Scan for the cell matching the given text and deliver its [X, Y] coordinate at center. 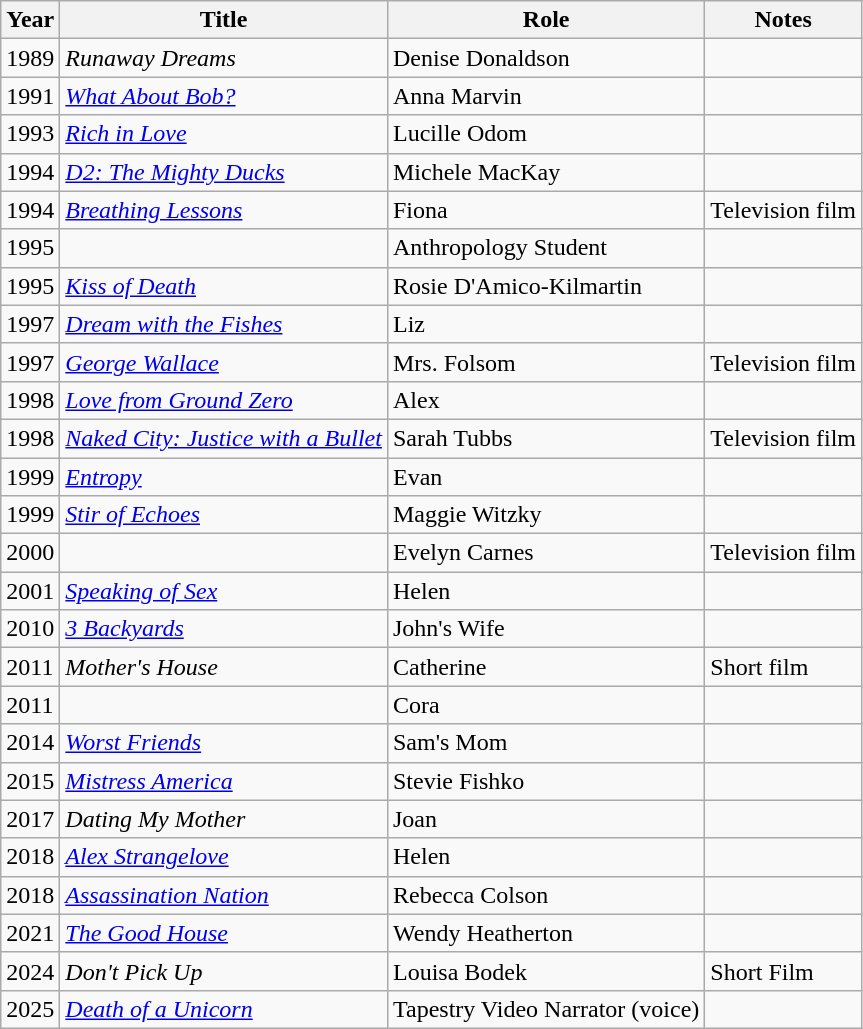
Mistress America [224, 781]
Short film [784, 667]
The Good House [224, 933]
2024 [30, 971]
Rich in Love [224, 134]
Entropy [224, 477]
Death of a Unicorn [224, 1009]
Alex [546, 400]
Speaking of Sex [224, 591]
Evelyn Carnes [546, 553]
2000 [30, 553]
Alex Strangelove [224, 857]
Runaway Dreams [224, 58]
What About Bob? [224, 96]
3 Backyards [224, 629]
2025 [30, 1009]
George Wallace [224, 362]
Maggie Witzky [546, 515]
Role [546, 20]
Notes [784, 20]
Love from Ground Zero [224, 400]
Sam's Mom [546, 743]
2021 [30, 933]
2010 [30, 629]
Anthropology Student [546, 248]
1991 [30, 96]
Mother's House [224, 667]
Wendy Heatherton [546, 933]
Catherine [546, 667]
Anna Marvin [546, 96]
Dating My Mother [224, 819]
Stevie Fishko [546, 781]
Joan [546, 819]
Louisa Bodek [546, 971]
Cora [546, 705]
Dream with the Fishes [224, 324]
Don't Pick Up [224, 971]
Liz [546, 324]
Denise Donaldson [546, 58]
Kiss of Death [224, 286]
2015 [30, 781]
Evan [546, 477]
Mrs. Folsom [546, 362]
D2: The Mighty Ducks [224, 172]
Naked City: Justice with a Bullet [224, 438]
Rosie D'Amico-Kilmartin [546, 286]
Short Film [784, 971]
1993 [30, 134]
Fiona [546, 210]
Assassination Nation [224, 895]
Year [30, 20]
Sarah Tubbs [546, 438]
Tapestry Video Narrator (voice) [546, 1009]
2014 [30, 743]
2017 [30, 819]
1989 [30, 58]
Lucille Odom [546, 134]
Stir of Echoes [224, 515]
John's Wife [546, 629]
2001 [30, 591]
Michele MacKay [546, 172]
Title [224, 20]
Rebecca Colson [546, 895]
Breathing Lessons [224, 210]
Worst Friends [224, 743]
